Return [X, Y] of the center of cell containing provided text 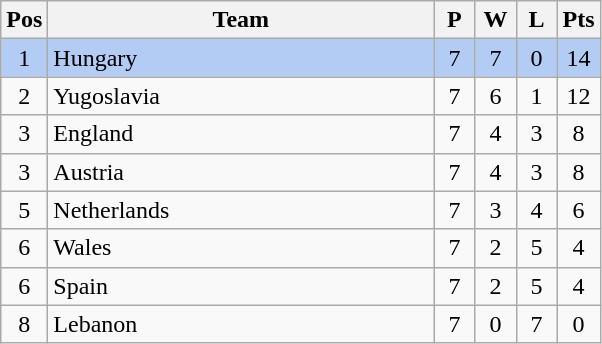
Team [241, 20]
Wales [241, 248]
W [496, 20]
Pts [578, 20]
Hungary [241, 58]
12 [578, 96]
Spain [241, 286]
Lebanon [241, 324]
Austria [241, 172]
P [454, 20]
Yugoslavia [241, 96]
L [536, 20]
14 [578, 58]
Pos [24, 20]
Netherlands [241, 210]
England [241, 134]
